Search for the cell housing the specified text and yield its (x, y) center coordinate. 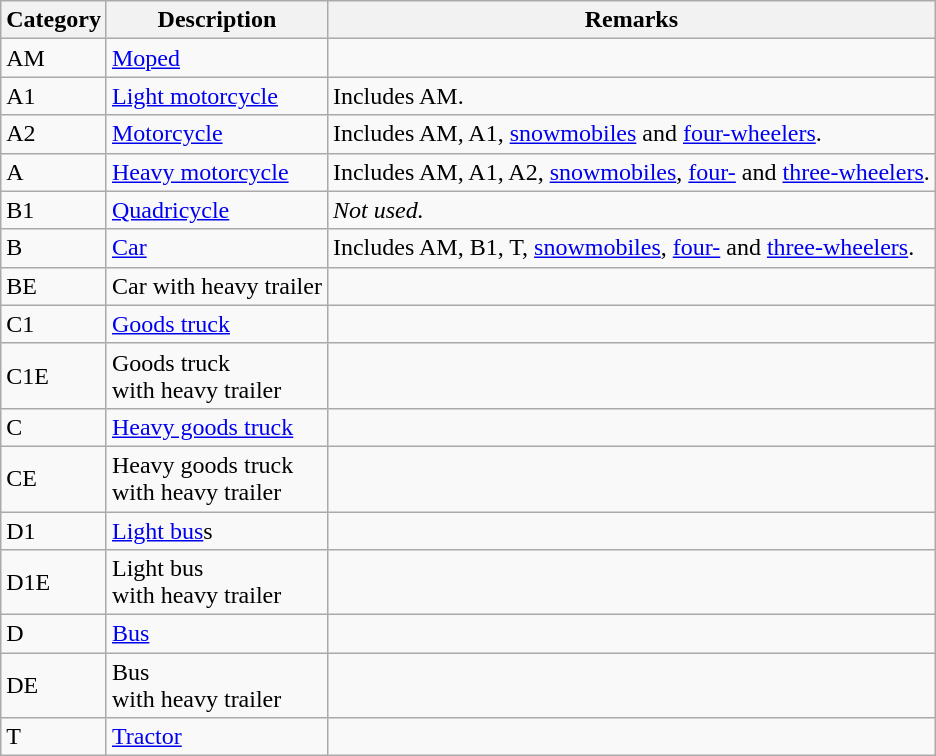
Heavy motorcycle (216, 172)
Tractor (216, 737)
Heavy goods truck (216, 427)
Includes AM, A1, snowmobiles and four-wheelers. (631, 134)
CE (54, 478)
B (54, 248)
A1 (54, 96)
C (54, 427)
A2 (54, 134)
Car (216, 248)
Light motorcycle (216, 96)
Motorcycle (216, 134)
Includes AM, A1, A2, snowmobiles, four- and three-wheelers. (631, 172)
A (54, 172)
AM (54, 58)
Quadricycle (216, 210)
Category (54, 20)
Remarks (631, 20)
DE (54, 686)
C1 (54, 324)
D1E (54, 582)
Bus (216, 634)
BE (54, 286)
T (54, 737)
Not used. (631, 210)
D1 (54, 531)
B1 (54, 210)
Light buss (216, 531)
Description (216, 20)
D (54, 634)
Buswith heavy trailer (216, 686)
Includes AM, B1, T, snowmobiles, four- and three-wheelers. (631, 248)
Goods truck (216, 324)
Light buswith heavy trailer (216, 582)
Includes AM. (631, 96)
Moped (216, 58)
Heavy goods truckwith heavy trailer (216, 478)
C1E (54, 376)
Car with heavy trailer (216, 286)
Goods truckwith heavy trailer (216, 376)
